Find where the given text appears and provide that cell's center as [x, y] coordinate. 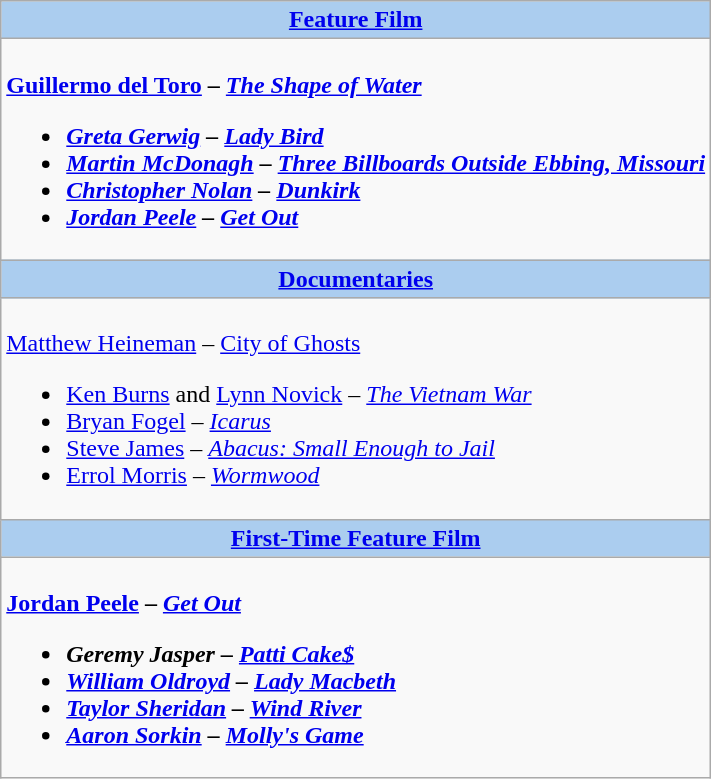
Feature Film [356, 20]
Documentaries [356, 279]
Jordan Peele – Get OutGeremy Jasper – Patti Cake$William Oldroyd – Lady MacbethTaylor Sheridan – Wind RiverAaron Sorkin – Molly's Game [356, 668]
First-Time Feature Film [356, 538]
